Return the [X, Y] coordinate for the center point of the cell that contains the specified text.  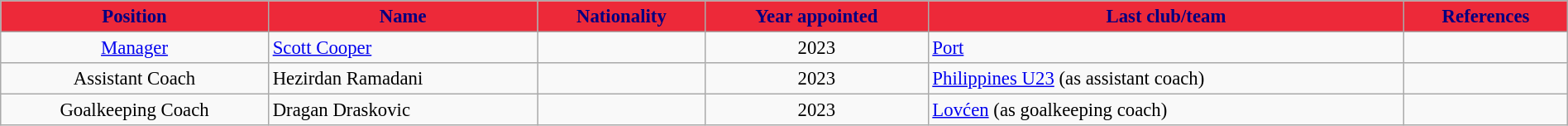
Lovćen (as goalkeeping coach) [1166, 110]
Manager [135, 48]
Port [1166, 48]
Assistant Coach [135, 79]
References [1485, 17]
Hezirdan Ramadani [403, 79]
Year appointed [817, 17]
Dragan Draskovic [403, 110]
Name [403, 17]
Nationality [622, 17]
Scott Cooper [403, 48]
Last club/team [1166, 17]
Goalkeeping Coach [135, 110]
Philippines U23 (as assistant coach) [1166, 79]
Position [135, 17]
